Capture the cell that displays the provided text and extract its (x, y) central coordinate. 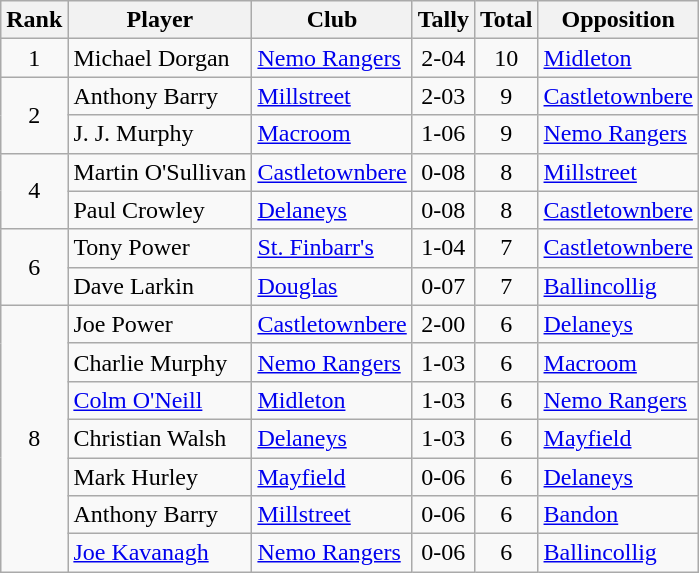
Joe Kavanagh (160, 553)
4 (34, 191)
1 (34, 58)
2 (34, 115)
St. Finbarr's (332, 248)
Charlie Murphy (160, 362)
1-04 (443, 248)
Dave Larkin (160, 286)
2-03 (443, 96)
Bandon (618, 515)
Opposition (618, 20)
0-07 (443, 286)
Tally (443, 20)
Paul Crowley (160, 210)
10 (506, 58)
Total (506, 20)
2-04 (443, 58)
Rank (34, 20)
2-00 (443, 324)
Joe Power (160, 324)
Club (332, 20)
Christian Walsh (160, 438)
Martin O'Sullivan (160, 172)
Douglas (332, 286)
1-06 (443, 134)
Tony Power (160, 248)
J. J. Murphy (160, 134)
Player (160, 20)
Michael Dorgan (160, 58)
Mark Hurley (160, 477)
Colm O'Neill (160, 400)
